Determine the (x, y) coordinate at the center of the cell enclosing the given text.  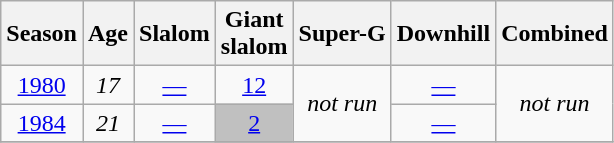
17 (108, 85)
Super-G (342, 34)
1984 (42, 123)
2 (254, 123)
12 (254, 85)
Age (108, 34)
1980 (42, 85)
Giantslalom (254, 34)
Downhill (443, 34)
Slalom (175, 34)
Season (42, 34)
Combined (555, 34)
21 (108, 123)
